For the text-containing cell, return its midpoint in [X, Y] coordinate format. 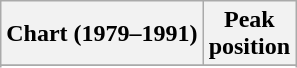
Peakposition [249, 34]
Chart (1979–1991) [102, 34]
